Detect which cell encompasses the target text, then output its [x, y] center coordinate. 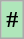
# [12, 20]
